Output the [x, y] coordinate of the center of the cell containing the given text.  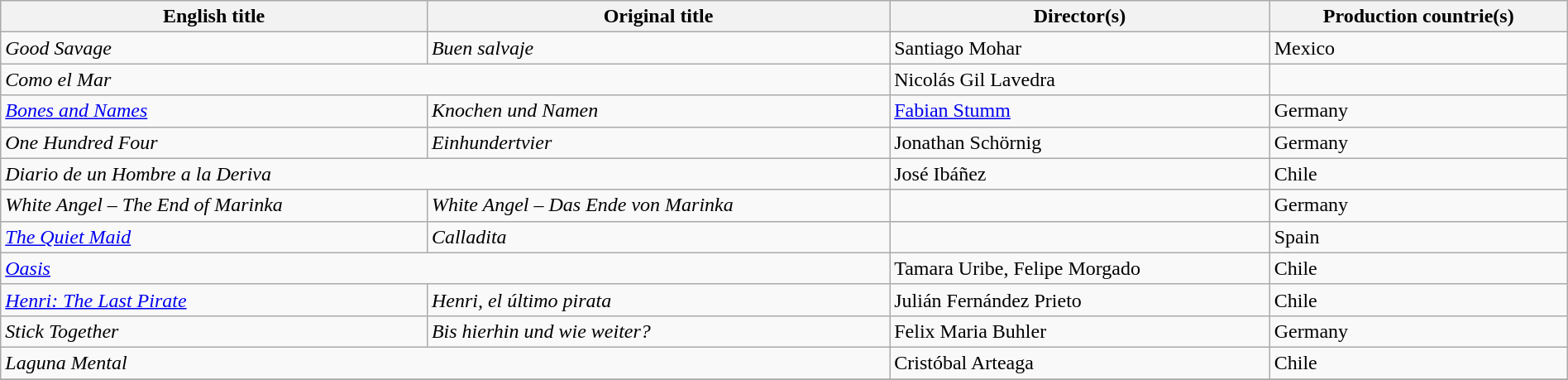
Buen salvaje [658, 48]
The Quiet Maid [214, 237]
Santiago Mohar [1080, 48]
English title [214, 17]
Stick Together [214, 331]
Diario de un Hombre a la Deriva [445, 174]
Original title [658, 17]
Production countrie(s) [1418, 17]
Good Savage [214, 48]
Laguna Mental [445, 363]
Knochen und Namen [658, 111]
Tamara Uribe, Felipe Morgado [1080, 268]
White Angel – Das Ende von Marinka [658, 205]
Bones and Names [214, 111]
Nicolás Gil Lavedra [1080, 79]
Mexico [1418, 48]
Henri, el último pirata [658, 300]
Einhundertvier [658, 142]
Jonathan Schörnig [1080, 142]
Julián Fernández Prieto [1080, 300]
Cristóbal Arteaga [1080, 363]
Como el Mar [445, 79]
Spain [1418, 237]
Director(s) [1080, 17]
White Angel – The End of Marinka [214, 205]
José Ibáñez [1080, 174]
Felix Maria Buhler [1080, 331]
Calladita [658, 237]
Bis hierhin und wie weiter? [658, 331]
Fabian Stumm [1080, 111]
One Hundred Four [214, 142]
Oasis [445, 268]
Henri: The Last Pirate [214, 300]
